Determine the [x, y] coordinate at the center of the cell enclosing the given text.  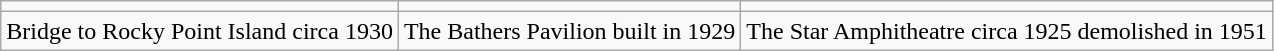
The Star Amphitheatre circa 1925 demolished in 1951 [1007, 31]
Bridge to Rocky Point Island circa 1930 [200, 31]
The Bathers Pavilion built in 1929 [569, 31]
